Pinpoint the cell where the given text exists, returning its [x, y] midpoint coordinate. 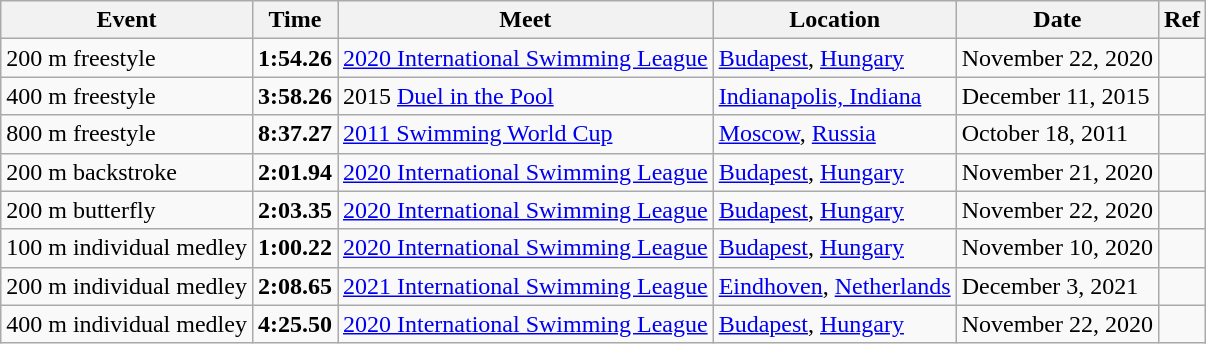
Date [1057, 20]
December 3, 2021 [1057, 286]
4:25.50 [294, 324]
Location [834, 20]
200 m individual medley [127, 286]
Time [294, 20]
November 10, 2020 [1057, 248]
1:00.22 [294, 248]
2015 Duel in the Pool [526, 96]
3:58.26 [294, 96]
December 11, 2015 [1057, 96]
2:01.94 [294, 172]
800 m freestyle [127, 134]
October 18, 2011 [1057, 134]
200 m freestyle [127, 58]
November 21, 2020 [1057, 172]
100 m individual medley [127, 248]
Event [127, 20]
400 m freestyle [127, 96]
8:37.27 [294, 134]
Indianapolis, Indiana [834, 96]
2011 Swimming World Cup [526, 134]
Eindhoven, Netherlands [834, 286]
200 m butterfly [127, 210]
Ref [1182, 20]
Meet [526, 20]
2:08.65 [294, 286]
1:54.26 [294, 58]
400 m individual medley [127, 324]
2:03.35 [294, 210]
2021 International Swimming League [526, 286]
Moscow, Russia [834, 134]
200 m backstroke [127, 172]
